For the text-containing cell, return its midpoint in [x, y] coordinate format. 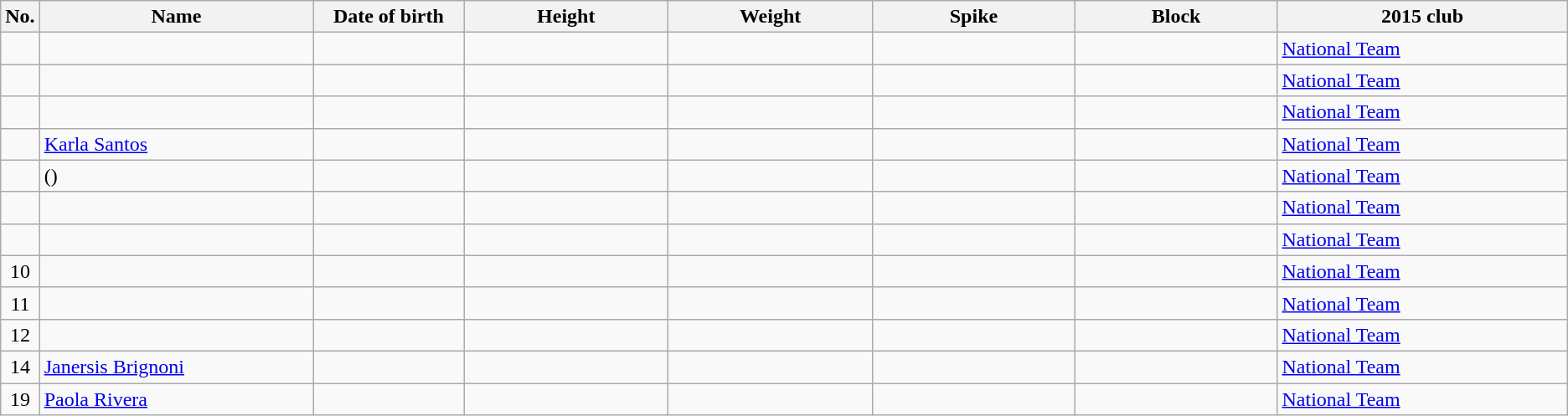
Date of birth [389, 17]
Weight [771, 17]
19 [20, 399]
14 [20, 367]
2015 club [1422, 17]
No. [20, 17]
Block [1176, 17]
Janersis Brignoni [176, 367]
Name [176, 17]
Height [566, 17]
11 [20, 303]
Spike [974, 17]
Paola Rivera [176, 399]
10 [20, 271]
Karla Santos [176, 144]
() [176, 176]
12 [20, 335]
